Extract the (x, y) coordinate from the center of the cell holding the provided text.  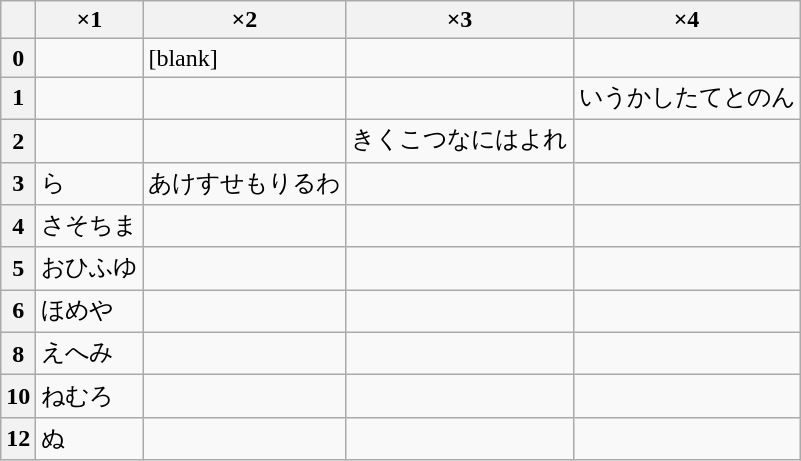
えへみ (90, 354)
ねむろ (90, 396)
12 (18, 438)
さそちま (90, 226)
いうかしたてとのん (686, 98)
×4 (686, 20)
×2 (244, 20)
ほめや (90, 312)
[blank] (244, 58)
5 (18, 268)
1 (18, 98)
きくこつなにはよれ (460, 140)
×3 (460, 20)
ぬ (90, 438)
3 (18, 184)
6 (18, 312)
0 (18, 58)
おひふゆ (90, 268)
10 (18, 396)
×1 (90, 20)
8 (18, 354)
2 (18, 140)
4 (18, 226)
ら (90, 184)
あけすせもりるわ (244, 184)
